Detect which cell encompasses the target text, then output its (X, Y) center coordinate. 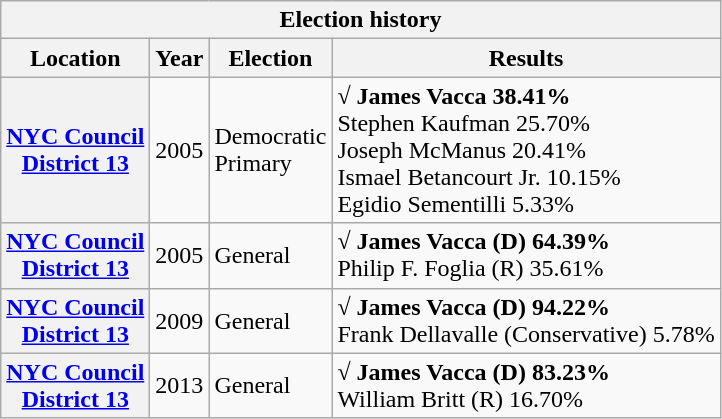
2013 (180, 386)
Election (270, 58)
Election history (360, 20)
√ James Vacca (D) 94.22%Frank Dellavalle (Conservative) 5.78% (526, 320)
√ James Vacca (D) 64.39%Philip F. Foglia (R) 35.61% (526, 256)
Year (180, 58)
Location (76, 58)
DemocraticPrimary (270, 150)
Results (526, 58)
2009 (180, 320)
√ James Vacca (D) 83.23%William Britt (R) 16.70% (526, 386)
√ James Vacca 38.41%Stephen Kaufman 25.70%Joseph McManus 20.41%Ismael Betancourt Jr. 10.15%Egidio Sementilli 5.33% (526, 150)
